Pinpoint the cell where the given text exists, returning its [x, y] midpoint coordinate. 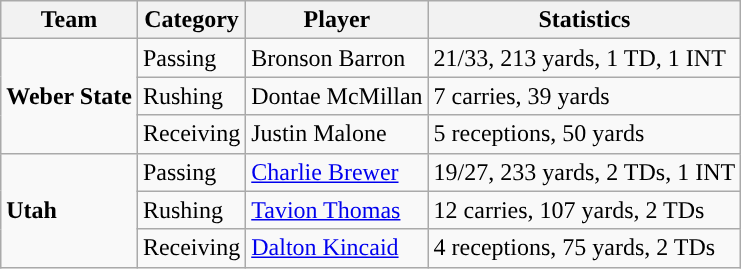
Tavion Thomas [337, 210]
12 carries, 107 yards, 2 TDs [584, 210]
Team [70, 20]
7 carries, 39 yards [584, 96]
Bronson Barron [337, 58]
Dalton Kincaid [337, 248]
19/27, 233 yards, 2 TDs, 1 INT [584, 172]
4 receptions, 75 yards, 2 TDs [584, 248]
Player [337, 20]
Dontae McMillan [337, 96]
Utah [70, 210]
5 receptions, 50 yards [584, 134]
21/33, 213 yards, 1 TD, 1 INT [584, 58]
Statistics [584, 20]
Charlie Brewer [337, 172]
Justin Malone [337, 134]
Weber State [70, 96]
Category [191, 20]
